Search for the cell housing the specified text and yield its [X, Y] center coordinate. 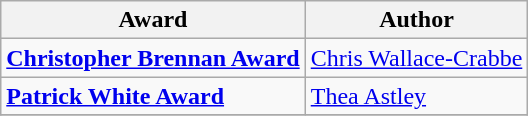
Author [416, 20]
Christopher Brennan Award [153, 58]
Chris Wallace-Crabbe [416, 58]
Award [153, 20]
Thea Astley [416, 96]
Patrick White Award [153, 96]
